Pinpoint the cell where the given text exists, returning its (x, y) midpoint coordinate. 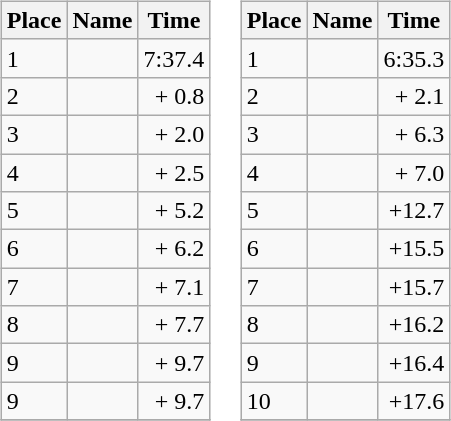
+15.7 (414, 287)
+ 5.2 (174, 211)
+ 2.1 (414, 96)
10 (274, 401)
7:37.4 (174, 58)
6:35.3 (414, 58)
+ 7.0 (414, 173)
+ 0.8 (174, 96)
+ 7.7 (174, 325)
+17.6 (414, 401)
+ 2.0 (174, 134)
+ 6.2 (174, 249)
+12.7 (414, 211)
+16.2 (414, 325)
+ 7.1 (174, 287)
+16.4 (414, 363)
+ 6.3 (414, 134)
+15.5 (414, 249)
+ 2.5 (174, 173)
